For the text-containing cell, return its midpoint in [X, Y] coordinate format. 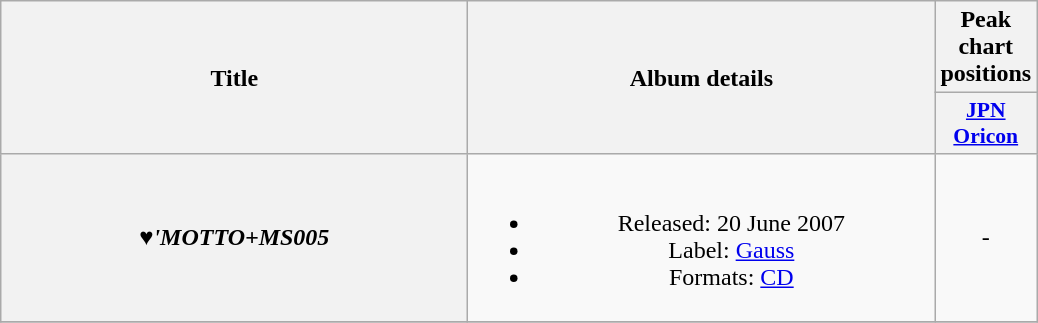
Released: 20 June 2007Label: GaussFormats: CD [702, 238]
Album details [702, 78]
- [986, 238]
JPNOricon [986, 124]
Peak chart positions [986, 47]
Title [234, 78]
♥'MOTTO+MS005 [234, 238]
